Identify which cell holds the provided text, then report its (X, Y) central coordinate. 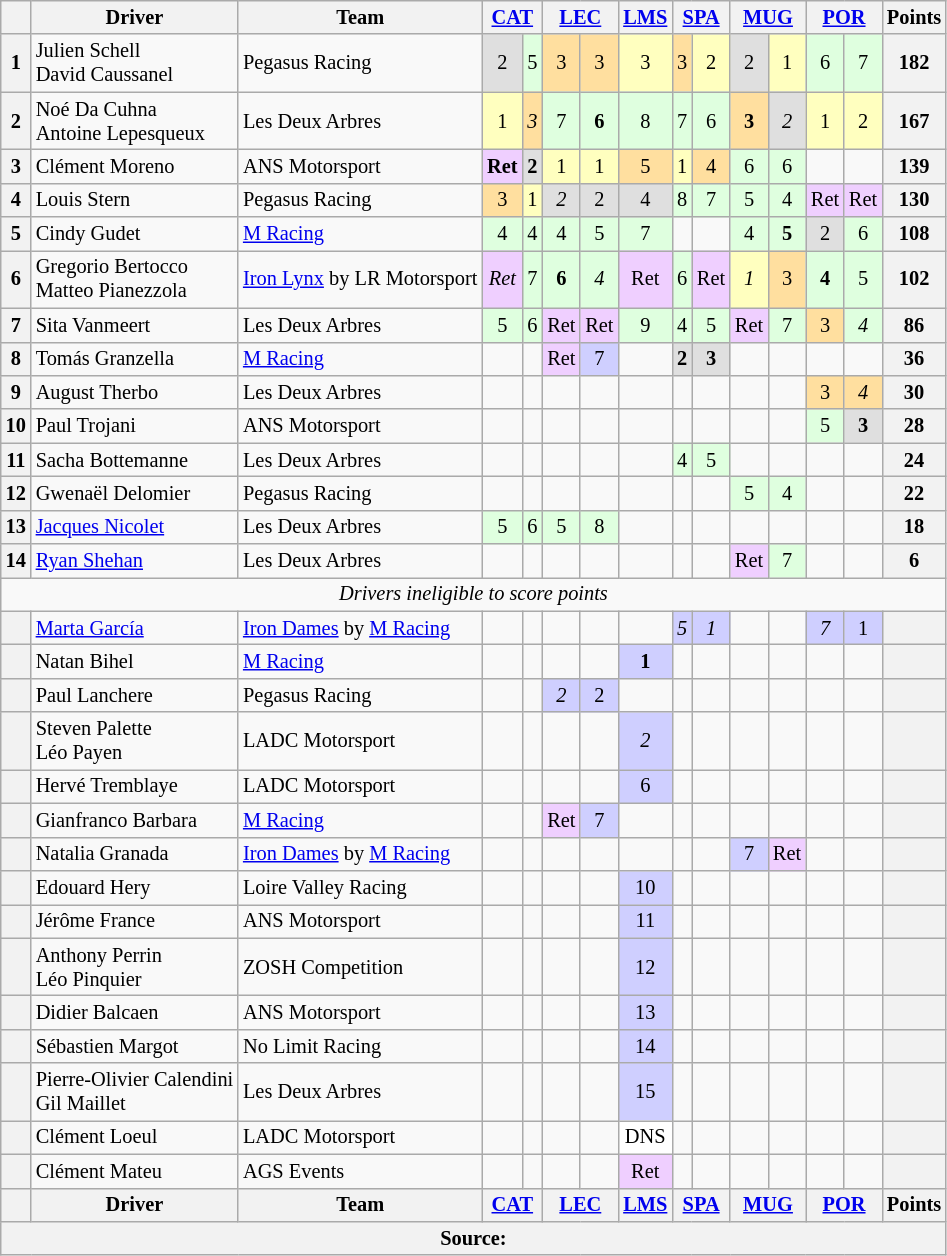
Hervé Tremblaye (134, 786)
Anthony Perrin Léo Pinquier (134, 967)
102 (914, 279)
Gwenaël Delomier (134, 493)
Jacques Nicolet (134, 527)
Sita Vanmeert (134, 325)
Gregorio Bertocco Matteo Pianezzola (134, 279)
Marta García (134, 628)
Loire Valley Racing (360, 887)
Drivers ineligible to score points (474, 594)
Clément Loeul (134, 1137)
August Therbo (134, 392)
Sacha Bottemanne (134, 460)
Source: (474, 1238)
Jérôme France (134, 921)
Sébastien Margot (134, 1046)
182 (914, 63)
Natalia Granada (134, 854)
22 (914, 493)
Iron Lynx by LR Motorsport (360, 279)
Julien Schell David Caussanel (134, 63)
28 (914, 426)
36 (914, 359)
24 (914, 460)
Paul Trojani (134, 426)
Cindy Gudet (134, 234)
Didier Balcaen (134, 1012)
86 (914, 325)
Gianfranco Barbara (134, 820)
139 (914, 166)
130 (914, 200)
Steven Palette Léo Payen (134, 741)
167 (914, 121)
108 (914, 234)
Natan Bihel (134, 661)
ZOSH Competition (360, 967)
18 (914, 527)
30 (914, 392)
Pierre-Olivier Calendini Gil Maillet (134, 1092)
Edouard Hery (134, 887)
AGS Events (360, 1171)
Clément Moreno (134, 166)
Louis Stern (134, 200)
Clément Mateu (134, 1171)
Noé Da Cuhna Antoine Lepesqueux (134, 121)
15 (645, 1092)
Tomás Granzella (134, 359)
Paul Lanchere (134, 695)
DNS (645, 1137)
Ryan Shehan (134, 561)
No Limit Racing (360, 1046)
